Provide the (x, y) coordinate of the cell's center where the given text is located.  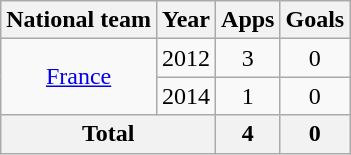
4 (248, 134)
Year (186, 20)
Apps (248, 20)
France (79, 77)
National team (79, 20)
Total (108, 134)
Goals (315, 20)
1 (248, 96)
2012 (186, 58)
3 (248, 58)
2014 (186, 96)
